Return [X, Y] of the center of cell containing provided text 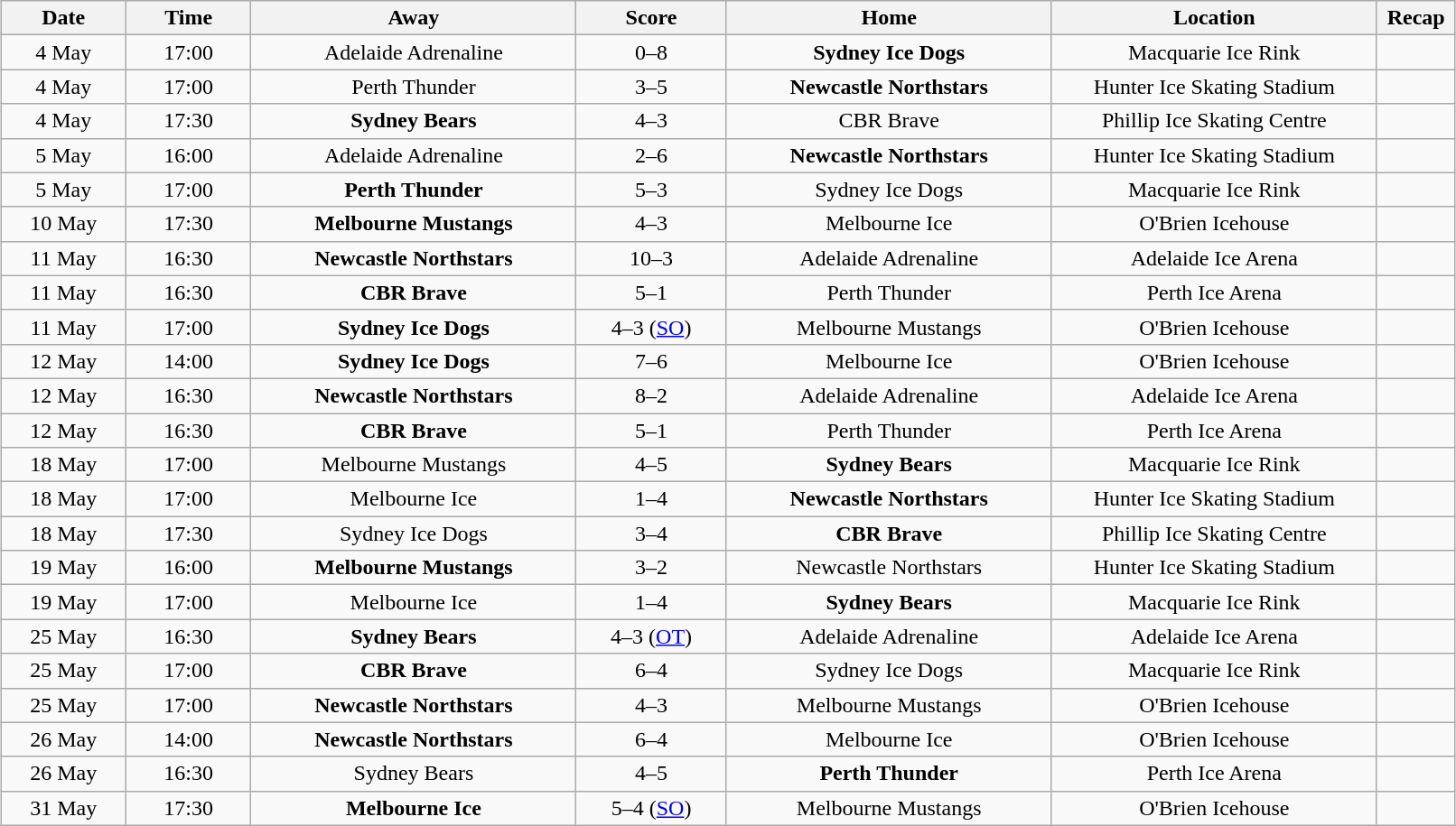
10–3 [651, 258]
7–6 [651, 361]
Score [651, 18]
4–3 (SO) [651, 327]
Date [63, 18]
2–6 [651, 155]
Time [188, 18]
8–2 [651, 395]
10 May [63, 224]
31 May [63, 808]
Location [1214, 18]
5–4 (SO) [651, 808]
5–3 [651, 190]
0–8 [651, 52]
Away [414, 18]
Home [889, 18]
4–3 (OT) [651, 636]
3–4 [651, 534]
3–5 [651, 87]
3–2 [651, 568]
Recap [1416, 18]
